From the cell containing the given text, extract its center point as (x, y) coordinate. 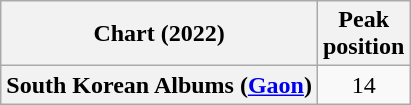
Chart (2022) (160, 34)
South Korean Albums (Gaon) (160, 85)
Peakposition (363, 34)
14 (363, 85)
